Provide the (x, y) coordinate of the cell's center where the given text is located.  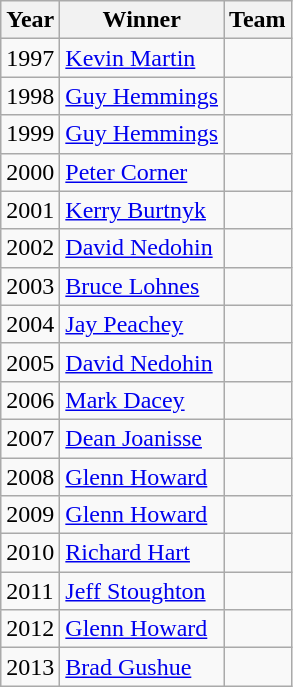
2004 (30, 324)
2009 (30, 515)
Kevin Martin (142, 58)
Kerry Burtnyk (142, 210)
2008 (30, 477)
2007 (30, 438)
2000 (30, 172)
Team (258, 20)
2011 (30, 591)
2013 (30, 667)
2012 (30, 629)
Bruce Lohnes (142, 286)
2001 (30, 210)
2006 (30, 400)
Dean Joanisse (142, 438)
Jay Peachey (142, 324)
Jeff Stoughton (142, 591)
2003 (30, 286)
2002 (30, 248)
Richard Hart (142, 553)
1997 (30, 58)
Peter Corner (142, 172)
1999 (30, 134)
Brad Gushue (142, 667)
2010 (30, 553)
1998 (30, 96)
Mark Dacey (142, 400)
2005 (30, 362)
Winner (142, 20)
Year (30, 20)
